Identify which cell holds the provided text, then report its (x, y) central coordinate. 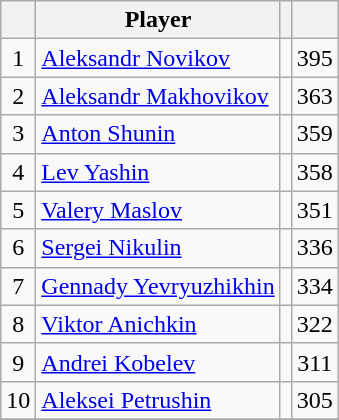
395 (314, 58)
363 (314, 96)
1 (18, 58)
Gennady Yevryuzhikhin (158, 286)
Anton Shunin (158, 134)
6 (18, 248)
Viktor Anichkin (158, 324)
336 (314, 248)
358 (314, 172)
Aleksei Petrushin (158, 400)
3 (18, 134)
311 (314, 362)
4 (18, 172)
8 (18, 324)
Player (158, 20)
359 (314, 134)
7 (18, 286)
Sergei Nikulin (158, 248)
Andrei Kobelev (158, 362)
9 (18, 362)
Aleksandr Makhovikov (158, 96)
Aleksandr Novikov (158, 58)
334 (314, 286)
5 (18, 210)
2 (18, 96)
351 (314, 210)
322 (314, 324)
305 (314, 400)
10 (18, 400)
Lev Yashin (158, 172)
Valery Maslov (158, 210)
